From the cell containing the given text, extract its center point as (X, Y) coordinate. 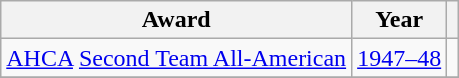
Year (400, 20)
1947–48 (400, 58)
AHCA Second Team All-American (176, 58)
Award (176, 20)
